Detect which cell encompasses the target text, then output its [x, y] center coordinate. 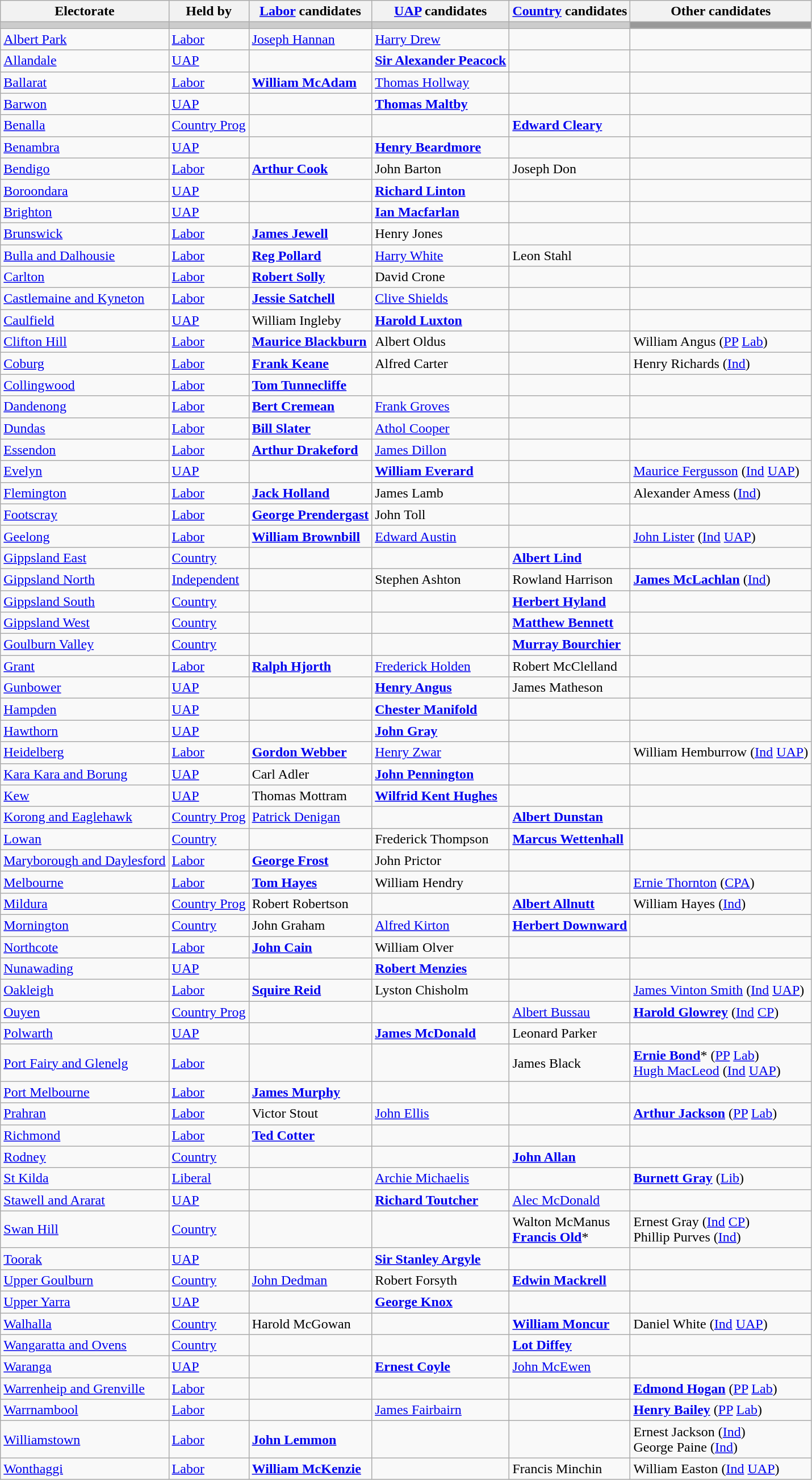
Kara Kara and Borung [85, 774]
Bulla and Dalhousie [85, 255]
Mildura [85, 904]
Maryborough and Daylesford [85, 860]
Essendon [85, 450]
Harry White [441, 255]
Other candidates [721, 11]
St Kilda [85, 1178]
William Moncur [570, 1324]
Grant [85, 666]
Frederick Holden [441, 666]
John Pennington [441, 774]
Edwin Mackrell [570, 1280]
Gunbower [85, 688]
Polwarth [85, 1034]
Tom Tunnecliffe [310, 385]
Jack Holland [310, 493]
George Frost [310, 860]
John Barton [441, 169]
Rodney [85, 1157]
Alfred Kirton [441, 925]
Maurice Fergusson (Ind UAP) [721, 471]
Warrenheip and Grenville [85, 1389]
Ernie Thornton (CPA) [721, 882]
Independent [209, 579]
Castlemaine and Kyneton [85, 299]
Upper Goulburn [85, 1280]
Herbert Hyland [570, 601]
Leonard Parker [570, 1034]
Ernest Coyle [441, 1367]
Alexander Amess (Ind) [721, 493]
Liberal [209, 1178]
William Hendry [441, 882]
John McEwen [570, 1367]
Rowland Harrison [570, 579]
Brunswick [85, 233]
Athol Cooper [441, 428]
James Lamb [441, 493]
Albert Allnutt [570, 904]
George Prendergast [310, 515]
Heidelberg [85, 752]
John Prictor [441, 860]
Gippsland North [85, 579]
William Everard [441, 471]
James McDonald [441, 1034]
James Fairbairn [441, 1410]
James Vinton Smith (Ind UAP) [721, 990]
James Black [570, 1063]
Mornington [85, 925]
Alfred Carter [441, 363]
Henry Jones [441, 233]
Albert Bussau [570, 1012]
Ralph Hjorth [310, 666]
Archie Michaelis [441, 1178]
Sir Stanley Argyle [441, 1259]
Thomas Maltby [441, 104]
George Knox [441, 1302]
Held by [209, 11]
Victor Stout [310, 1114]
Brighton [85, 212]
Benalla [85, 126]
Ted Cotter [310, 1135]
Henry Beardmore [441, 147]
Robert Solly [310, 277]
John Cain [310, 947]
Toorak [85, 1259]
Arthur Jackson (PP Lab) [721, 1114]
Harold McGowan [310, 1324]
Allandale [85, 61]
Robert Menzies [441, 969]
Footscray [85, 515]
Joseph Hannan [310, 39]
John Graham [310, 925]
James Jewell [310, 233]
John Gray [441, 731]
Boroondara [85, 190]
James Murphy [310, 1092]
Nunawading [85, 969]
Flemington [85, 493]
Ernest Jackson (Ind) George Paine (Ind) [721, 1439]
Waranga [85, 1367]
Richard Linton [441, 190]
William Hayes (Ind) [721, 904]
Harold Glowrey (Ind CP) [721, 1012]
William Angus (PP Lab) [721, 342]
Gordon Webber [310, 752]
Melbourne [85, 882]
Henry Zwar [441, 752]
Ballarat [85, 82]
John Lemmon [310, 1439]
Lowan [85, 839]
Burnett Gray (Lib) [721, 1178]
UAP candidates [441, 11]
Bendigo [85, 169]
Robert Robertson [310, 904]
Gippsland South [85, 601]
Squire Reid [310, 990]
Albert Park [85, 39]
Tom Hayes [310, 882]
Williamstown [85, 1439]
Northcote [85, 947]
Maurice Blackburn [310, 342]
Leon Stahl [570, 255]
Frank Groves [441, 407]
Sir Alexander Peacock [441, 61]
Dundas [85, 428]
Edward Austin [441, 536]
Murray Bourchier [570, 645]
Albert Dunstan [570, 817]
Patrick Denigan [310, 817]
Swan Hill [85, 1229]
William McAdam [310, 82]
Lot Diffey [570, 1345]
Robert McClelland [570, 666]
Wonthaggi [85, 1469]
John Allan [570, 1157]
Ernest Gray (Ind CP) Phillip Purves (Ind) [721, 1229]
Bert Cremean [310, 407]
John Lister (Ind UAP) [721, 536]
Prahran [85, 1114]
Geelong [85, 536]
Hawthorn [85, 731]
Lyston Chisholm [441, 990]
Ouyen [85, 1012]
John Toll [441, 515]
Marcus Wettenhall [570, 839]
Jessie Satchell [310, 299]
Ian Macfarlan [441, 212]
Edward Cleary [570, 126]
Electorate [85, 11]
Korong and Eaglehawk [85, 817]
William Olver [441, 947]
John Dedman [310, 1280]
Alec McDonald [570, 1200]
Gippsland East [85, 558]
Harry Drew [441, 39]
Arthur Drakeford [310, 450]
Hampden [85, 709]
Joseph Don [570, 169]
James Matheson [570, 688]
Oakleigh [85, 990]
Henry Angus [441, 688]
Daniel White (Ind UAP) [721, 1324]
Francis Minchin [570, 1469]
Gippsland West [85, 623]
Bill Slater [310, 428]
Evelyn [85, 471]
William Ingleby [310, 320]
Thomas Mottram [310, 796]
Frederick Thompson [441, 839]
Reg Pollard [310, 255]
Kew [85, 796]
Country candidates [570, 11]
James McLachlan (Ind) [721, 579]
Barwon [85, 104]
Port Fairy and Glenelg [85, 1063]
Frank Keane [310, 363]
William Hemburrow (Ind UAP) [721, 752]
Clifton Hill [85, 342]
Warrnambool [85, 1410]
Henry Richards (Ind) [721, 363]
Carl Adler [310, 774]
Wangaratta and Ovens [85, 1345]
Richard Toutcher [441, 1200]
Walton McManus Francis Old* [570, 1229]
Edmond Hogan (PP Lab) [721, 1389]
Harold Luxton [441, 320]
Arthur Cook [310, 169]
William McKenzie [310, 1469]
Dandenong [85, 407]
Walhalla [85, 1324]
William Brownbill [310, 536]
Richmond [85, 1135]
Benambra [85, 147]
William Easton (Ind UAP) [721, 1469]
Caulfield [85, 320]
John Ellis [441, 1114]
Robert Forsyth [441, 1280]
Ernie Bond* (PP Lab) Hugh MacLeod (Ind UAP) [721, 1063]
Carlton [85, 277]
Stephen Ashton [441, 579]
Port Melbourne [85, 1092]
David Crone [441, 277]
Collingwood [85, 385]
James Dillon [441, 450]
Goulburn Valley [85, 645]
Stawell and Ararat [85, 1200]
Chester Manifold [441, 709]
Wilfrid Kent Hughes [441, 796]
Matthew Bennett [570, 623]
Albert Oldus [441, 342]
Thomas Hollway [441, 82]
Herbert Downward [570, 925]
Labor candidates [310, 11]
Upper Yarra [85, 1302]
Albert Lind [570, 558]
Clive Shields [441, 299]
Coburg [85, 363]
Henry Bailey (PP Lab) [721, 1410]
